Provide the [X, Y] coordinate of the cell's center where the given text is located.  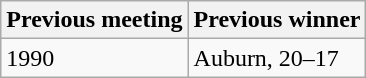
1990 [94, 58]
Previous winner [277, 20]
Auburn, 20–17 [277, 58]
Previous meeting [94, 20]
